Search for the cell housing the specified text and yield its (x, y) center coordinate. 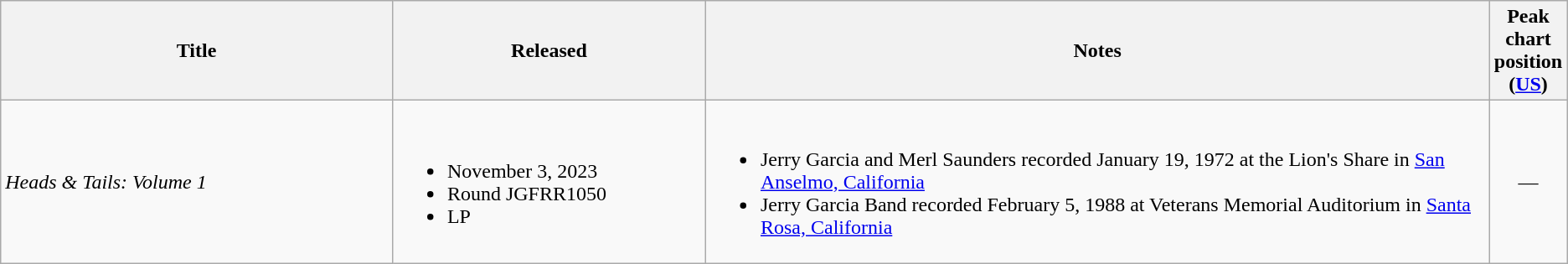
Peak chart position (US) (1529, 50)
Released (549, 50)
Title (197, 50)
November 3, 2023Round JGFRR1050LP (549, 182)
Notes (1097, 50)
Heads & Tails: Volume 1 (197, 182)
— (1529, 182)
